Detect which cell encompasses the target text, then output its (x, y) center coordinate. 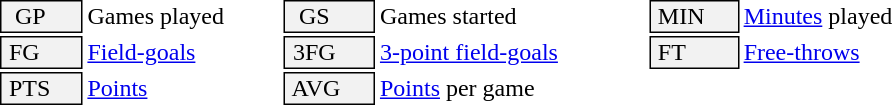
Points per game (512, 88)
GS (330, 16)
AVG (330, 88)
PTS (42, 88)
Points (184, 88)
Games started (512, 16)
FG (42, 52)
MIN (694, 16)
GP (42, 16)
3-point field-goals (512, 52)
FT (694, 52)
3FG (330, 52)
Field-goals (184, 52)
Games played (184, 16)
